Determine the (x, y) coordinate at the center of the cell enclosing the given text.  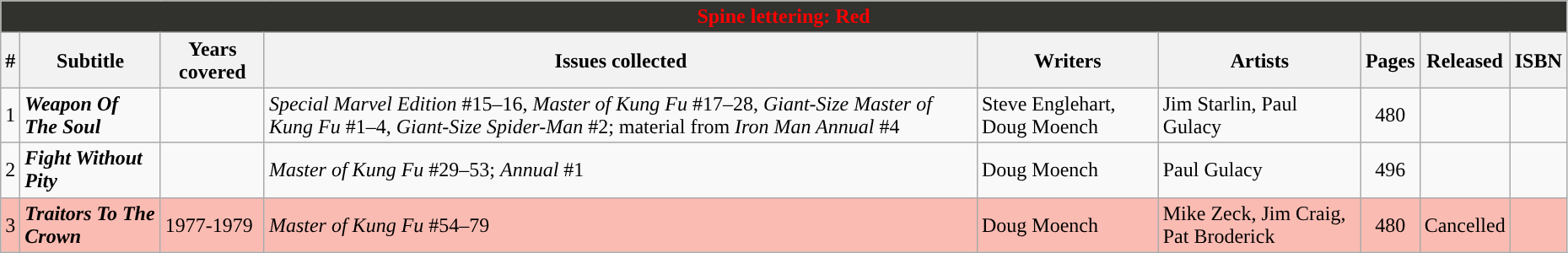
Pages (1390, 61)
Cancelled (1464, 224)
Subtitle (91, 61)
Spine lettering: Red (784, 17)
Fight Without Pity (91, 170)
496 (1390, 170)
Years covered (213, 61)
Master of Kung Fu #54–79 (621, 224)
Issues collected (621, 61)
Master of Kung Fu #29–53; Annual #1 (621, 170)
Jim Starlin, Paul Gulacy (1259, 115)
2 (10, 170)
Traitors To The Crown (91, 224)
Steve Englehart, Doug Moench (1068, 115)
# (10, 61)
Mike Zeck, Jim Craig, Pat Broderick (1259, 224)
1977-1979 (213, 224)
Writers (1068, 61)
Artists (1259, 61)
Weapon Of The Soul (91, 115)
Paul Gulacy (1259, 170)
3 (10, 224)
1 (10, 115)
ISBN (1538, 61)
Released (1464, 61)
